From the cell containing the given text, extract its center point as [x, y] coordinate. 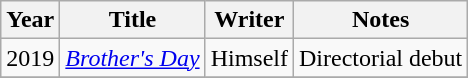
Title [132, 20]
Brother's Day [132, 58]
2019 [30, 58]
Writer [249, 20]
Directorial debut [380, 58]
Year [30, 20]
Himself [249, 58]
Notes [380, 20]
